Output the [x, y] coordinate of the center of the cell containing the given text.  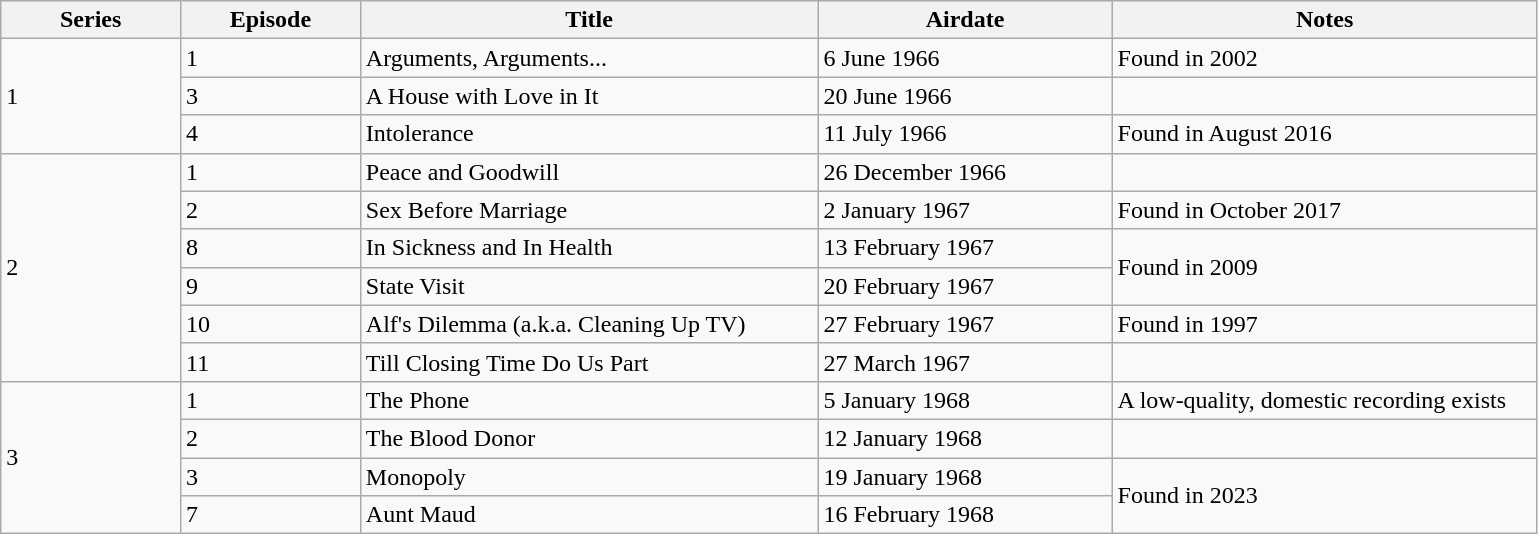
Found in October 2017 [1324, 210]
A House with Love in It [589, 96]
Peace and Goodwill [589, 172]
9 [271, 286]
Alf's Dilemma (a.k.a. Cleaning Up TV) [589, 324]
Aunt Maud [589, 515]
Series [91, 20]
2 January 1967 [965, 210]
Found in 2023 [1324, 496]
27 March 1967 [965, 362]
20 June 1966 [965, 96]
11 [271, 362]
4 [271, 134]
In Sickness and In Health [589, 248]
Found in 2002 [1324, 58]
Found in 2009 [1324, 267]
19 January 1968 [965, 477]
Intolerance [589, 134]
6 June 1966 [965, 58]
20 February 1967 [965, 286]
10 [271, 324]
12 January 1968 [965, 438]
Title [589, 20]
Found in 1997 [1324, 324]
26 December 1966 [965, 172]
Episode [271, 20]
16 February 1968 [965, 515]
Notes [1324, 20]
Found in August 2016 [1324, 134]
Airdate [965, 20]
Till Closing Time Do Us Part [589, 362]
Monopoly [589, 477]
The Blood Donor [589, 438]
8 [271, 248]
11 July 1966 [965, 134]
The Phone [589, 400]
13 February 1967 [965, 248]
State Visit [589, 286]
Arguments, Arguments... [589, 58]
Sex Before Marriage [589, 210]
5 January 1968 [965, 400]
7 [271, 515]
27 February 1967 [965, 324]
A low-quality, domestic recording exists [1324, 400]
